Determine the (X, Y) coordinate at the center of the cell enclosing the given text.  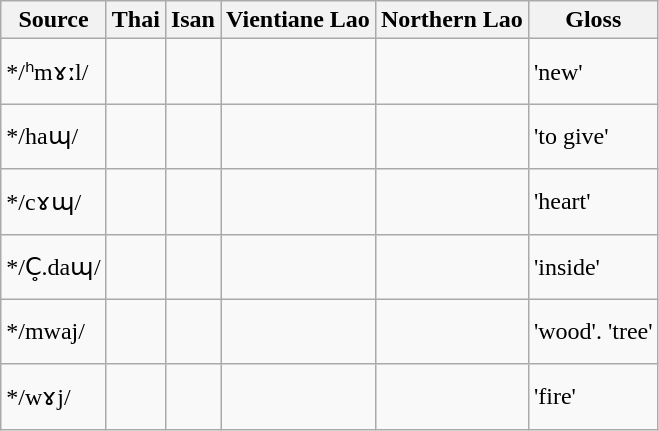
'wood'. 'tree' (593, 332)
*/haɰ/ (54, 136)
Isan (192, 20)
Source (54, 20)
'heart' (593, 202)
'inside' (593, 266)
'new' (593, 72)
Gloss (593, 20)
*/ʰmɤːl/ (54, 72)
'to give' (593, 136)
Northern Lao (452, 20)
'fire' (593, 396)
Vientiane Lao (298, 20)
*/mwaj/ (54, 332)
*/C̥.daɰ/ (54, 266)
*/cɤɰ/ (54, 202)
*/wɤj/ (54, 396)
Thai (136, 20)
